From the cell containing the given text, extract its center point as [x, y] coordinate. 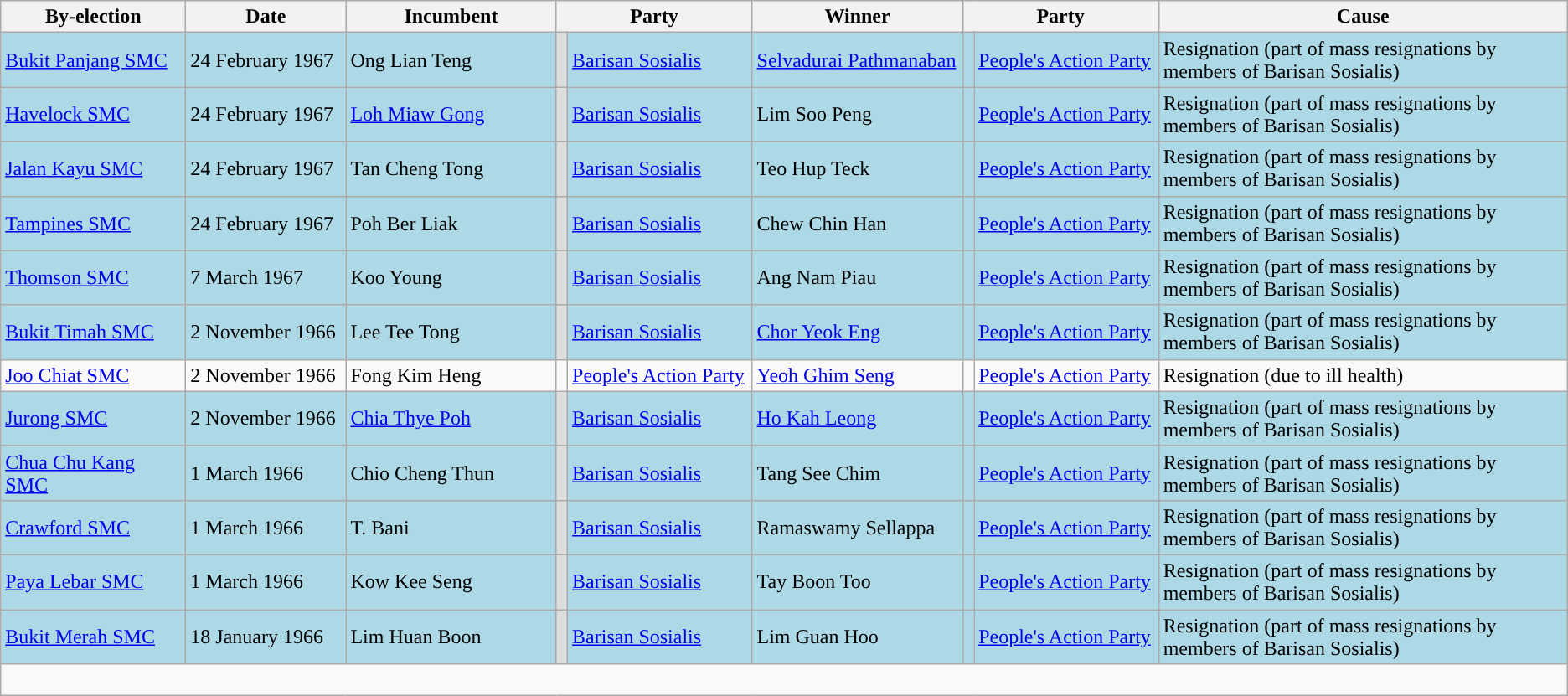
Bukit Merah SMC [94, 637]
7 March 1967 [266, 278]
By-election [94, 17]
Chor Yeok Eng [858, 332]
18 January 1966 [266, 637]
Bukit Timah SMC [94, 332]
Yeoh Ghim Seng [858, 375]
Chew Chin Han [858, 223]
Bukit Panjang SMC [94, 60]
Tan Cheng Tong [451, 169]
Chua Chu Kang SMC [94, 472]
Tang See Chim [858, 472]
Joo Chiat SMC [94, 375]
Jalan Kayu SMC [94, 169]
Lim Guan Hoo [858, 637]
Lim Soo Peng [858, 114]
Ramaswamy Sellappa [858, 528]
Tampines SMC [94, 223]
Cause [1363, 17]
Ong Lian Teng [451, 60]
Poh Ber Liak [451, 223]
Fong Kim Heng [451, 375]
Teo Hup Teck [858, 169]
Selvadurai Pathmanaban [858, 60]
Resignation (due to ill health) [1363, 375]
Winner [858, 17]
Lim Huan Boon [451, 637]
Havelock SMC [94, 114]
Tay Boon Too [858, 581]
Date [266, 17]
Kow Kee Seng [451, 581]
Crawford SMC [94, 528]
T. Bani [451, 528]
Thomson SMC [94, 278]
Loh Miaw Gong [451, 114]
Incumbent [451, 17]
Jurong SMC [94, 419]
Paya Lebar SMC [94, 581]
Ho Kah Leong [858, 419]
Chio Cheng Thun [451, 472]
Koo Young [451, 278]
Chia Thye Poh [451, 419]
Ang Nam Piau [858, 278]
Lee Tee Tong [451, 332]
